Return the (x, y) coordinate for the center point of the cell that contains the specified text.  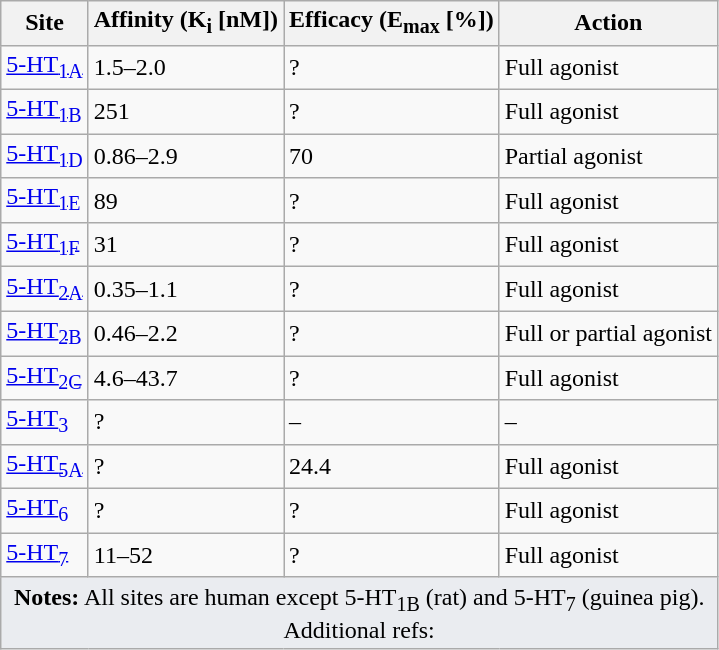
Efficacy (Emax [%]) (392, 23)
Affinity (Ki [nM]) (186, 23)
1.5–2.0 (186, 67)
5-HT2B (44, 333)
0.86–2.9 (186, 156)
11–52 (186, 555)
0.35–1.1 (186, 289)
Full or partial agonist (608, 333)
5-HT3 (44, 422)
70 (392, 156)
Partial agonist (608, 156)
5-HT7 (44, 555)
5-HT2A (44, 289)
0.46–2.2 (186, 333)
24.4 (392, 466)
5-HT1A (44, 67)
5-HT5A (44, 466)
31 (186, 244)
5-HT6 (44, 511)
5-HT1B (44, 111)
89 (186, 200)
5-HT2C (44, 378)
5-HT1D (44, 156)
5-HT1F (44, 244)
4.6–43.7 (186, 378)
Action (608, 23)
Notes: All sites are human except 5-HT1B (rat) and 5-HT7 (guinea pig). Additional refs: (360, 612)
251 (186, 111)
5-HT1E (44, 200)
Site (44, 23)
